Extract the [X, Y] coordinate from the center of the cell holding the provided text.  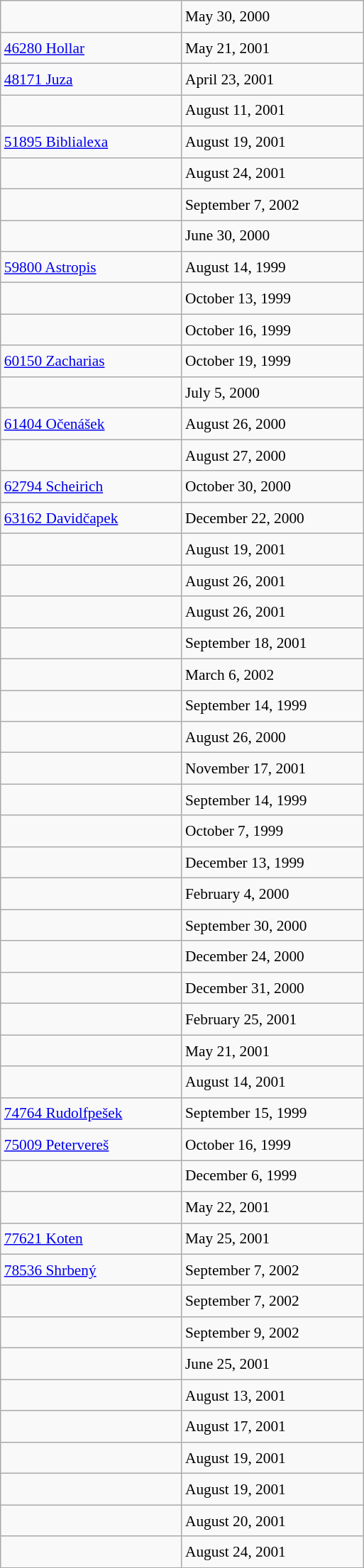
December 6, 1999 [272, 1176]
November 17, 2001 [272, 768]
August 20, 2001 [272, 1521]
February 25, 2001 [272, 1019]
74764 Rudolfpešek [91, 1113]
September 9, 2002 [272, 1333]
August 11, 2001 [272, 111]
May 22, 2001 [272, 1207]
December 24, 2000 [272, 956]
September 30, 2000 [272, 925]
46280 Hollar [91, 47]
October 30, 2000 [272, 486]
December 22, 2000 [272, 517]
September 18, 2001 [272, 643]
March 6, 2002 [272, 674]
63162 Davidčapek [91, 517]
51895 Biblialexa [91, 142]
July 5, 2000 [272, 393]
75009 Petervereš [91, 1144]
78536 Shrbený [91, 1270]
May 25, 2001 [272, 1238]
September 15, 1999 [272, 1113]
61404 Očenášek [91, 424]
59800 Astropis [91, 267]
August 14, 1999 [272, 267]
June 25, 2001 [272, 1364]
62794 Scheirich [91, 486]
48171 Juza [91, 79]
August 13, 2001 [272, 1395]
December 13, 1999 [272, 863]
October 7, 1999 [272, 831]
October 19, 1999 [272, 361]
August 27, 2000 [272, 455]
February 4, 2000 [272, 894]
May 30, 2000 [272, 16]
August 17, 2001 [272, 1426]
April 23, 2001 [272, 79]
October 13, 1999 [272, 298]
August 14, 2001 [272, 1082]
77621 Koten [91, 1238]
December 31, 2000 [272, 987]
June 30, 2000 [272, 236]
60150 Zacharias [91, 361]
